Search for the cell housing the specified text and yield its [x, y] center coordinate. 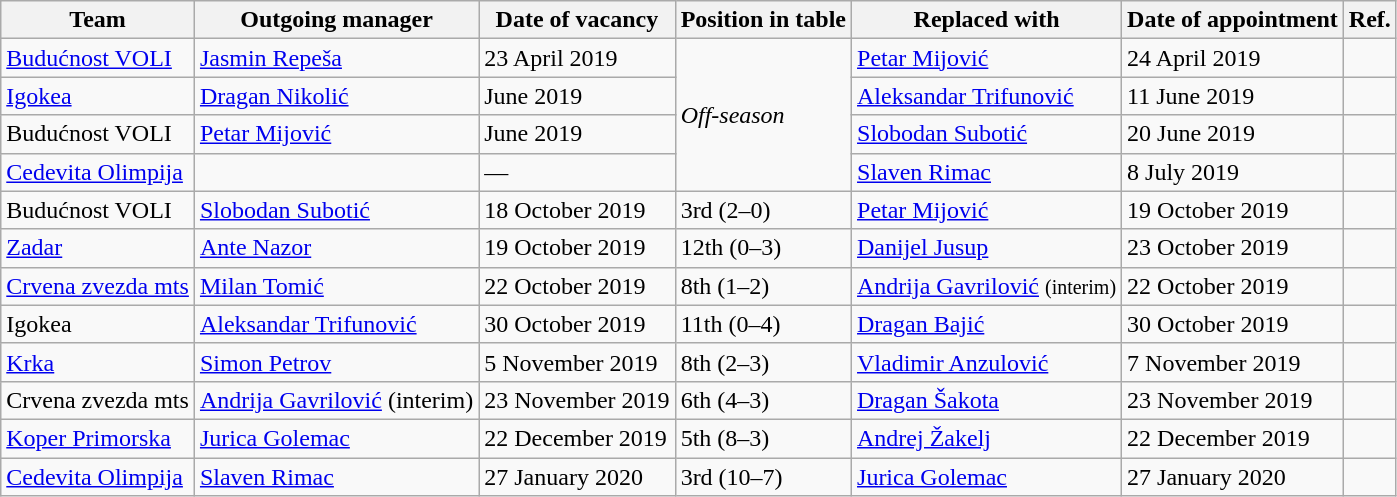
6th (4–3) [763, 400]
8 July 2019 [1233, 172]
Andrej Žakelj [987, 438]
18 October 2019 [577, 210]
Simon Petrov [336, 362]
7 November 2019 [1233, 362]
11 June 2019 [1233, 96]
Date of vacancy [577, 20]
Dragan Nikolić [336, 96]
Vladimir Anzulović [987, 362]
Ref. [1370, 20]
Outgoing manager [336, 20]
24 April 2019 [1233, 58]
8th (1–2) [763, 286]
20 June 2019 [1233, 134]
Dragan Bajić [987, 324]
Date of appointment [1233, 20]
Milan Tomić [336, 286]
Krka [98, 362]
— [577, 172]
Zadar [98, 248]
Position in table [763, 20]
3rd (10–7) [763, 477]
Jasmin Repeša [336, 58]
5 November 2019 [577, 362]
8th (2–3) [763, 362]
Ante Nazor [336, 248]
5th (8–3) [763, 438]
Off-season [763, 115]
Replaced with [987, 20]
23 April 2019 [577, 58]
Team [98, 20]
12th (0–3) [763, 248]
Danijel Jusup [987, 248]
Dragan Šakota [987, 400]
3rd (2–0) [763, 210]
23 October 2019 [1233, 248]
Koper Primorska [98, 438]
11th (0–4) [763, 324]
